Output the (x, y) coordinate of the center of the cell containing the given text.  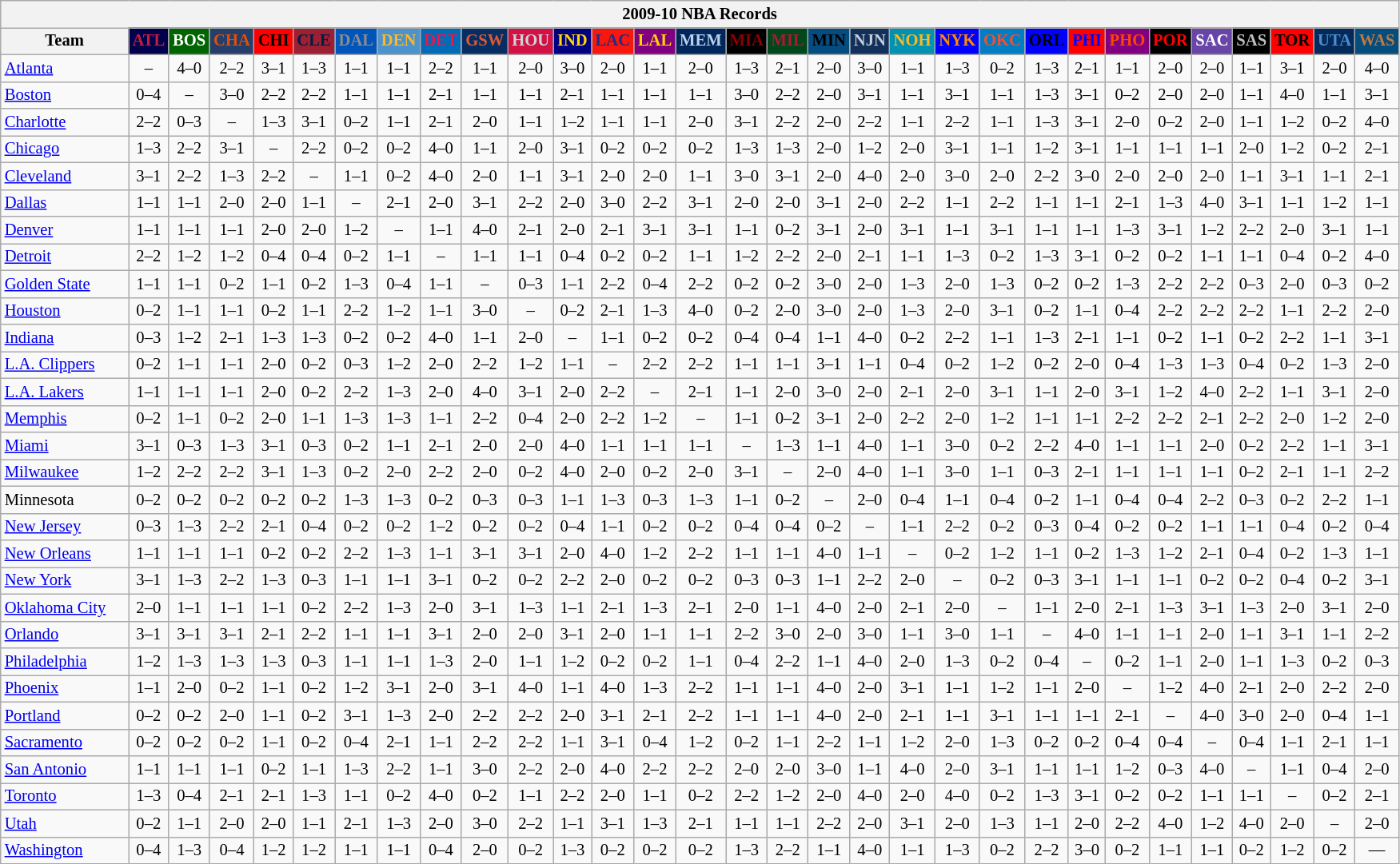
Milwaukee (65, 472)
Phoenix (65, 688)
Golden State (65, 284)
Oklahoma City (65, 607)
Atlanta (65, 68)
WAS (1377, 41)
ORL (1047, 41)
San Antonio (65, 770)
DAL (357, 41)
DEN (398, 41)
Orlando (65, 635)
CLE (313, 41)
GSW (485, 41)
Chicago (65, 149)
New Jersey (65, 527)
MEM (700, 41)
Utah (65, 823)
Charlotte (65, 122)
TOR (1292, 41)
Sacramento (65, 743)
New Orleans (65, 554)
HOU (531, 41)
BOS (189, 41)
MIL (788, 41)
CHI (273, 41)
MIA (747, 41)
Portland (65, 715)
Philadelphia (65, 661)
L.A. Clippers (65, 364)
MIN (829, 41)
Washington (65, 850)
UTA (1334, 41)
— (1377, 850)
IND (572, 41)
L.A. Lakers (65, 392)
OKC (1003, 41)
Team (65, 41)
Minnesota (65, 500)
New York (65, 580)
Cleveland (65, 176)
ATL (149, 41)
Detroit (65, 257)
Denver (65, 229)
Boston (65, 95)
Miami (65, 445)
2009-10 NBA Records (700, 14)
Indiana (65, 338)
NYK (957, 41)
DET (441, 41)
Toronto (65, 796)
LAC (612, 41)
LAL (655, 41)
Memphis (65, 419)
PHO (1127, 41)
Dallas (65, 203)
SAS (1251, 41)
NOH (913, 41)
Houston (65, 311)
NJN (870, 41)
CHA (232, 41)
PHI (1087, 41)
POR (1171, 41)
SAC (1212, 41)
